For the text-containing cell, return its midpoint in (X, Y) coordinate format. 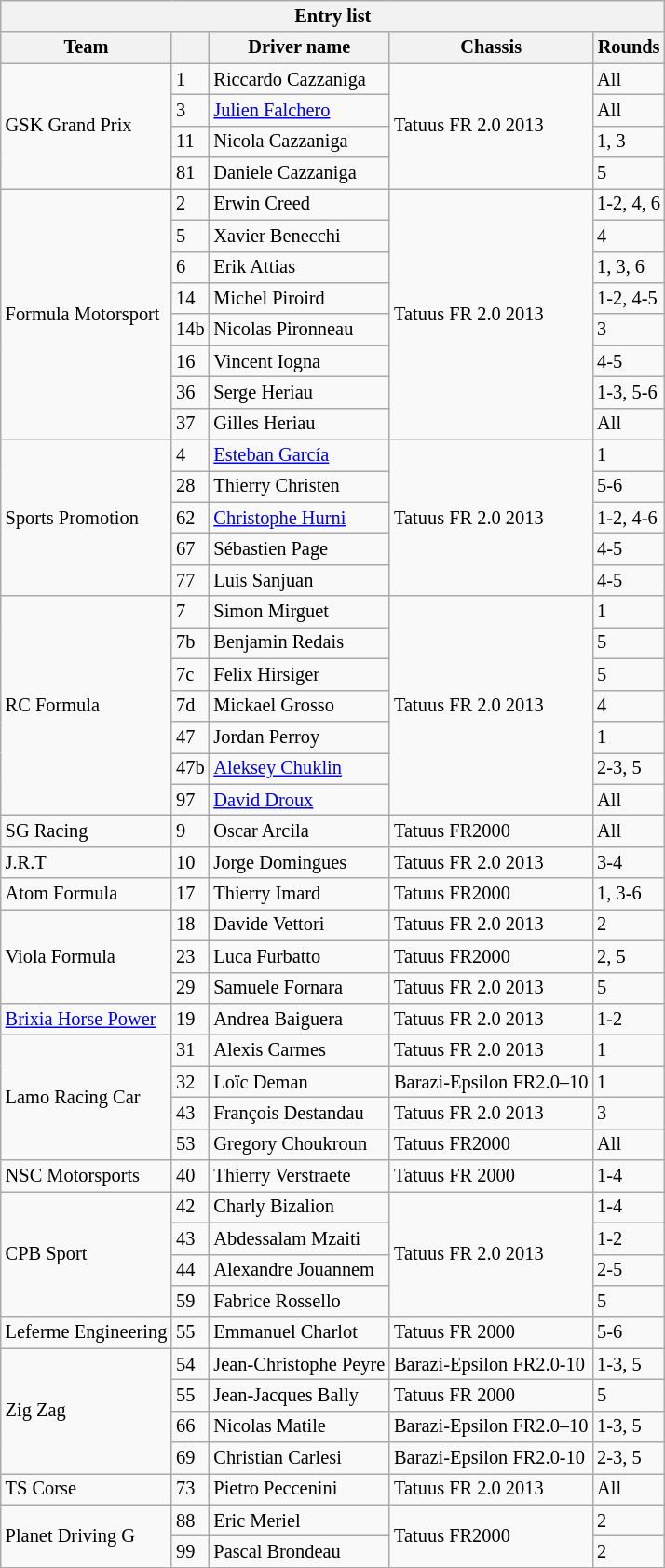
NSC Motorsports (86, 1176)
RC Formula (86, 706)
Jorge Domingues (299, 862)
Luis Sanjuan (299, 580)
Nicolas Matile (299, 1426)
Jordan Perroy (299, 737)
Nicolas Pironneau (299, 330)
54 (190, 1364)
6 (190, 267)
7d (190, 706)
81 (190, 173)
Esteban García (299, 455)
Entry list (333, 16)
1-2, 4-6 (629, 518)
Simon Mirguet (299, 612)
Xavier Benecchi (299, 236)
J.R.T (86, 862)
36 (190, 392)
9 (190, 831)
1-2, 4-5 (629, 298)
Thierry Christen (299, 486)
Leferme Engineering (86, 1332)
77 (190, 580)
40 (190, 1176)
Christian Carlesi (299, 1458)
Formula Motorsport (86, 313)
73 (190, 1489)
Alexandre Jouannem (299, 1270)
1-2, 4, 6 (629, 204)
47b (190, 768)
David Droux (299, 800)
Mickael Grosso (299, 706)
Thierry Verstraete (299, 1176)
Daniele Cazzaniga (299, 173)
Jean-Jacques Bally (299, 1395)
Gilles Heriau (299, 424)
Loïc Deman (299, 1082)
11 (190, 142)
Alexis Carmes (299, 1050)
TS Corse (86, 1489)
2-5 (629, 1270)
17 (190, 894)
Thierry Imard (299, 894)
Benjamin Redais (299, 642)
88 (190, 1521)
59 (190, 1301)
44 (190, 1270)
16 (190, 361)
Lamo Racing Car (86, 1097)
10 (190, 862)
1, 3-6 (629, 894)
Samuele Fornara (299, 988)
François Destandau (299, 1113)
3-4 (629, 862)
62 (190, 518)
28 (190, 486)
1, 3, 6 (629, 267)
Julien Falchero (299, 110)
Charly Bizalion (299, 1207)
Andrea Baiguera (299, 1019)
37 (190, 424)
Riccardo Cazzaniga (299, 79)
97 (190, 800)
Gregory Choukroun (299, 1144)
32 (190, 1082)
Abdessalam Mzaiti (299, 1238)
1-3, 5-6 (629, 392)
Felix Hirsiger (299, 674)
Planet Driving G (86, 1536)
Michel Piroird (299, 298)
Brixia Horse Power (86, 1019)
7b (190, 642)
69 (190, 1458)
Emmanuel Charlot (299, 1332)
Driver name (299, 47)
Christophe Hurni (299, 518)
Erik Attias (299, 267)
Aleksey Chuklin (299, 768)
Nicola Cazzaniga (299, 142)
Pascal Brondeau (299, 1552)
23 (190, 956)
Oscar Arcila (299, 831)
Chassis (491, 47)
CPB Sport (86, 1253)
66 (190, 1426)
42 (190, 1207)
Serge Heriau (299, 392)
GSK Grand Prix (86, 127)
Team (86, 47)
Vincent Iogna (299, 361)
18 (190, 925)
Fabrice Rossello (299, 1301)
7c (190, 674)
Davide Vettori (299, 925)
2, 5 (629, 956)
Rounds (629, 47)
Luca Furbatto (299, 956)
Zig Zag (86, 1412)
1, 3 (629, 142)
Viola Formula (86, 955)
Pietro Peccenini (299, 1489)
47 (190, 737)
19 (190, 1019)
14 (190, 298)
53 (190, 1144)
99 (190, 1552)
67 (190, 548)
14b (190, 330)
SG Racing (86, 831)
31 (190, 1050)
Jean-Christophe Peyre (299, 1364)
Atom Formula (86, 894)
29 (190, 988)
Erwin Creed (299, 204)
Sports Promotion (86, 518)
7 (190, 612)
Eric Meriel (299, 1521)
Sébastien Page (299, 548)
